Determine the (X, Y) coordinate at the center of the cell enclosing the given text.  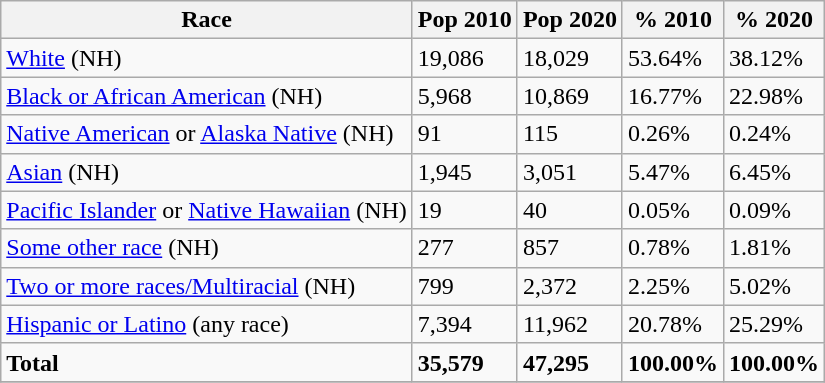
799 (464, 286)
2.25% (672, 286)
22.98% (774, 96)
115 (570, 134)
47,295 (570, 362)
20.78% (672, 324)
40 (570, 210)
5.02% (774, 286)
Pop 2020 (570, 20)
18,029 (570, 58)
0.26% (672, 134)
Black or African American (NH) (207, 96)
Two or more races/Multiracial (NH) (207, 286)
35,579 (464, 362)
Asian (NH) (207, 172)
11,962 (570, 324)
5,968 (464, 96)
Pacific Islander or Native Hawaiian (NH) (207, 210)
Native American or Alaska Native (NH) (207, 134)
6.45% (774, 172)
3,051 (570, 172)
25.29% (774, 324)
0.05% (672, 210)
Hispanic or Latino (any race) (207, 324)
7,394 (464, 324)
0.24% (774, 134)
53.64% (672, 58)
19 (464, 210)
16.77% (672, 96)
Race (207, 20)
0.78% (672, 248)
2,372 (570, 286)
Pop 2010 (464, 20)
277 (464, 248)
1,945 (464, 172)
5.47% (672, 172)
0.09% (774, 210)
91 (464, 134)
857 (570, 248)
White (NH) (207, 58)
38.12% (774, 58)
19,086 (464, 58)
Some other race (NH) (207, 248)
Total (207, 362)
% 2010 (672, 20)
10,869 (570, 96)
% 2020 (774, 20)
1.81% (774, 248)
